Return the [X, Y] coordinate for the center point of the cell that contains the specified text.  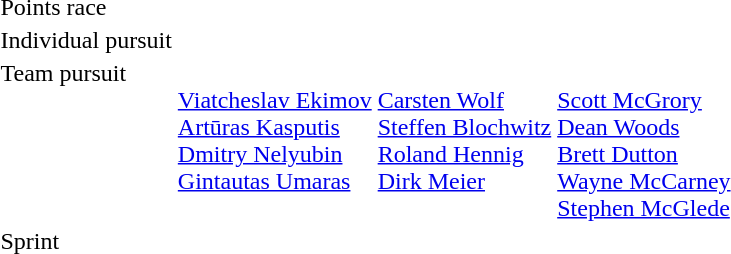
Carsten WolfSteffen BlochwitzRoland HennigDirk Meier [464, 140]
Viatcheslav EkimovArtūras KasputisDmitry NelyubinGintautas Umaras [274, 140]
